Provide the [X, Y] coordinate of the cell's center where the given text is located.  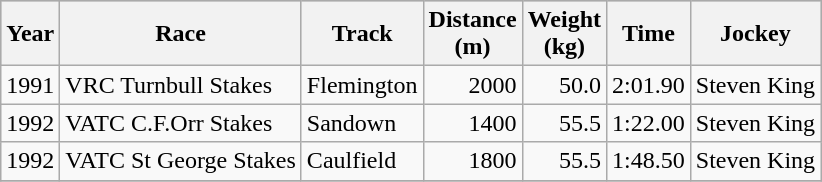
1:48.50 [649, 161]
VRC Turnbull Stakes [181, 85]
Sandown [362, 123]
VATC C.F.Orr Stakes [181, 123]
Track [362, 34]
Year [30, 34]
Jockey [755, 34]
Caulfield [362, 161]
VATC St George Stakes [181, 161]
Weight(kg) [564, 34]
1991 [30, 85]
50.0 [564, 85]
2:01.90 [649, 85]
2000 [472, 85]
Flemington [362, 85]
Distance(m) [472, 34]
Time [649, 34]
1:22.00 [649, 123]
1400 [472, 123]
Race [181, 34]
1800 [472, 161]
